Extract the (x, y) coordinate from the center of the cell holding the provided text.  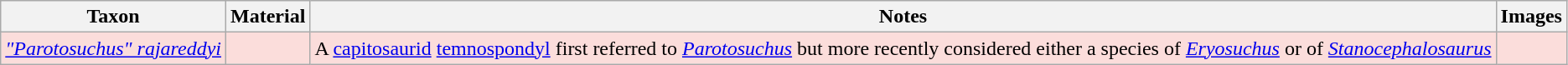
Taxon (114, 17)
Material (268, 17)
A capitosaurid temnospondyl first referred to Parotosuchus but more recently considered either a species of Eryosuchus or of Stanocephalosaurus (903, 48)
Notes (903, 17)
"Parotosuchus" rajareddyi (114, 48)
Images (1531, 17)
